Scan for the cell matching the given text and deliver its (x, y) coordinate at center. 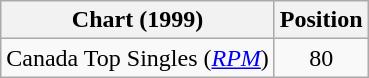
Canada Top Singles (RPM) (138, 58)
Position (321, 20)
Chart (1999) (138, 20)
80 (321, 58)
